Extract the [X, Y] coordinate from the center of the cell holding the provided text.  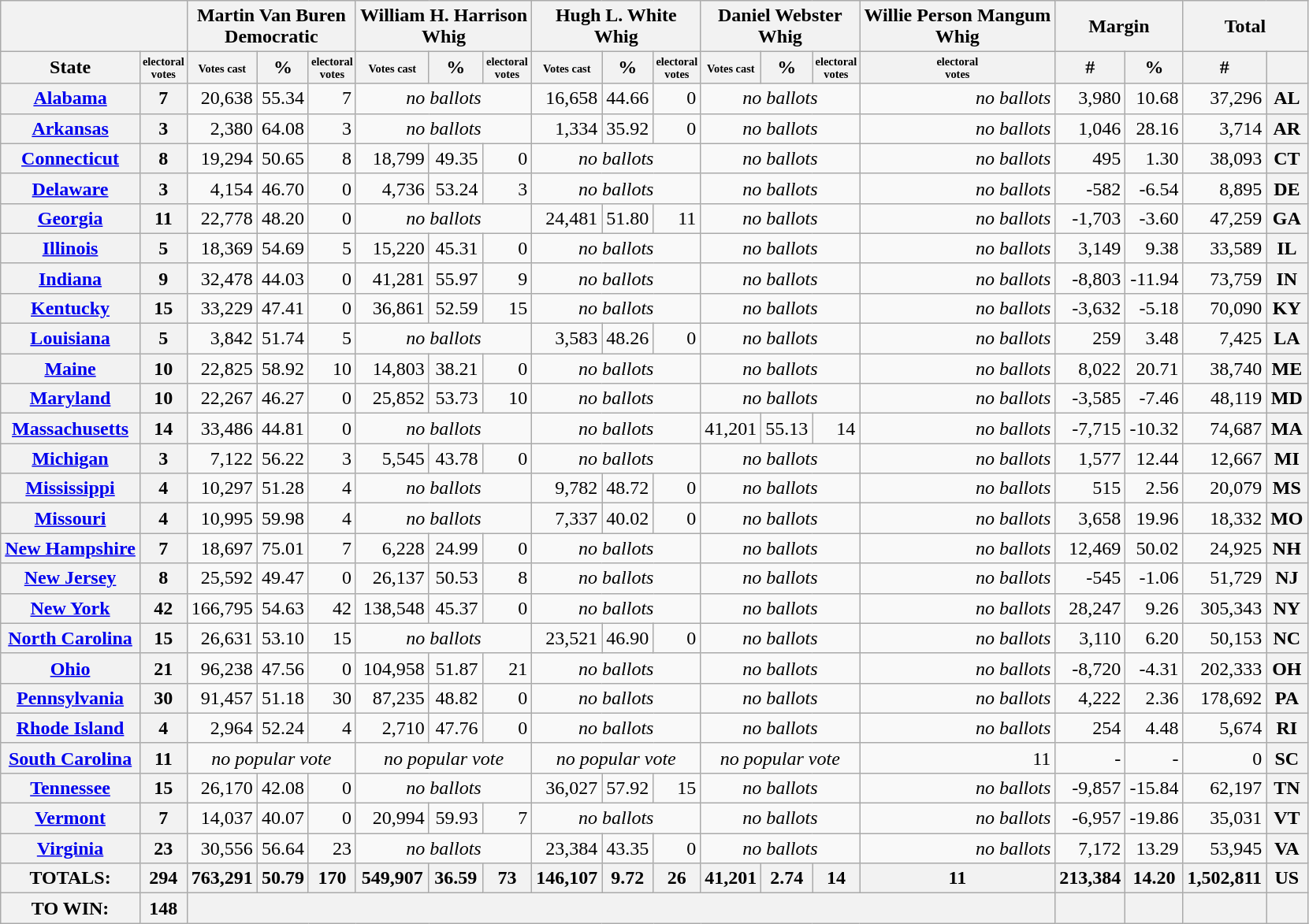
NJ [1287, 578]
MS [1287, 488]
35,031 [1225, 818]
50.65 [282, 158]
47,259 [1225, 218]
51.87 [456, 668]
104,958 [392, 668]
9.38 [1154, 248]
54.69 [282, 248]
8,895 [1225, 188]
3,842 [222, 339]
2.74 [787, 878]
ME [1287, 369]
IN [1287, 278]
Connecticut [71, 158]
18,697 [222, 548]
Tennessee [71, 788]
73 [508, 878]
14,037 [222, 818]
1,502,811 [1225, 878]
7,122 [222, 458]
Martin Van BurenDemocratic [271, 27]
-15.84 [1154, 788]
64.08 [282, 128]
Maryland [71, 399]
Virginia [71, 848]
51.74 [282, 339]
7,172 [1091, 848]
MI [1287, 458]
41,281 [392, 278]
166,795 [222, 608]
4,154 [222, 188]
MD [1287, 399]
18,332 [1225, 518]
48.72 [627, 488]
-19.86 [1154, 818]
-7,715 [1091, 429]
-11.94 [1154, 278]
VA [1287, 848]
35.92 [627, 128]
4,736 [392, 188]
Willie Person MangumWhig [958, 27]
42.08 [282, 788]
Total [1245, 27]
549,907 [392, 878]
47.76 [456, 728]
55.13 [787, 429]
59.93 [456, 818]
53.73 [456, 399]
20,079 [1225, 488]
6,228 [392, 548]
91,457 [222, 698]
45.37 [456, 608]
33,589 [1225, 248]
3,714 [1225, 128]
2,964 [222, 728]
38,740 [1225, 369]
23,521 [567, 638]
44.81 [282, 429]
26,170 [222, 788]
23,384 [567, 848]
New Jersey [71, 578]
47.41 [282, 308]
55.34 [282, 98]
-1,703 [1091, 218]
53.24 [456, 188]
138,548 [392, 608]
70,090 [1225, 308]
50.02 [1154, 548]
-7.46 [1154, 399]
51.28 [282, 488]
-3.60 [1154, 218]
William H. HarrisonWhig [443, 27]
New Hampshire [71, 548]
48.20 [282, 218]
-3,632 [1091, 308]
9.26 [1154, 608]
MO [1287, 518]
18,369 [222, 248]
7,337 [567, 518]
-545 [1091, 578]
24.99 [456, 548]
48.82 [456, 698]
202,333 [1225, 668]
59.98 [282, 518]
49.35 [456, 158]
25,852 [392, 399]
22,267 [222, 399]
25,592 [222, 578]
26,137 [392, 578]
15,220 [392, 248]
AL [1287, 98]
38,093 [1225, 158]
36,861 [392, 308]
20,994 [392, 818]
TO WIN: [71, 908]
-8,720 [1091, 668]
12.44 [1154, 458]
Daniel WebsterWhig [780, 27]
1,334 [567, 128]
51,729 [1225, 578]
-9,857 [1091, 788]
US [1287, 878]
52.59 [456, 308]
Mississippi [71, 488]
AR [1287, 128]
22,825 [222, 369]
-10.32 [1154, 429]
148 [163, 908]
2.56 [1154, 488]
Margin [1119, 27]
9,782 [567, 488]
10,995 [222, 518]
73,759 [1225, 278]
NY [1287, 608]
16,658 [567, 98]
-5.18 [1154, 308]
KY [1287, 308]
50.53 [456, 578]
14.20 [1154, 878]
51.18 [282, 698]
CT [1287, 158]
56.22 [282, 458]
TN [1287, 788]
Indiana [71, 278]
IL [1287, 248]
3,149 [1091, 248]
37,296 [1225, 98]
43.35 [627, 848]
28.16 [1154, 128]
24,925 [1225, 548]
North Carolina [71, 638]
515 [1091, 488]
10,297 [222, 488]
58.92 [282, 369]
-1.06 [1154, 578]
178,692 [1225, 698]
33,486 [222, 429]
50.79 [282, 878]
14,803 [392, 369]
Pennsylvania [71, 698]
146,107 [567, 878]
20,638 [222, 98]
Kentucky [71, 308]
Hugh L. WhiteWhig [616, 27]
8,022 [1091, 369]
VT [1287, 818]
PA [1287, 698]
South Carolina [71, 758]
36.59 [456, 878]
46.70 [282, 188]
46.90 [627, 638]
5,545 [392, 458]
213,384 [1091, 878]
26 [677, 878]
4.48 [1154, 728]
1,046 [1091, 128]
LA [1287, 339]
53,945 [1225, 848]
2,710 [392, 728]
36,027 [567, 788]
TOTALS: [71, 878]
Missouri [71, 518]
26,631 [222, 638]
49.47 [282, 578]
3,583 [567, 339]
20.71 [1154, 369]
6.20 [1154, 638]
170 [332, 878]
18,799 [392, 158]
SC [1287, 758]
305,343 [1225, 608]
51.80 [627, 218]
50,153 [1225, 638]
75.01 [282, 548]
22,778 [222, 218]
New York [71, 608]
33,229 [222, 308]
96,238 [222, 668]
10.68 [1154, 98]
19,294 [222, 158]
38.21 [456, 369]
3,658 [1091, 518]
Illinois [71, 248]
48,119 [1225, 399]
44.66 [627, 98]
GA [1287, 218]
1.30 [1154, 158]
28,247 [1091, 608]
Delaware [71, 188]
32,478 [222, 278]
3,980 [1091, 98]
NH [1287, 548]
87,235 [392, 698]
Massachusetts [71, 429]
Georgia [71, 218]
State [71, 68]
Louisiana [71, 339]
52.24 [282, 728]
1,577 [1091, 458]
2,380 [222, 128]
54.63 [282, 608]
30,556 [222, 848]
-3,585 [1091, 399]
46.27 [282, 399]
5,674 [1225, 728]
12,469 [1091, 548]
254 [1091, 728]
-4.31 [1154, 668]
62,197 [1225, 788]
43.78 [456, 458]
47.56 [282, 668]
57.92 [627, 788]
-8,803 [1091, 278]
12,667 [1225, 458]
-6.54 [1154, 188]
45.31 [456, 248]
9.72 [627, 878]
Vermont [71, 818]
-6,957 [1091, 818]
44.03 [282, 278]
3.48 [1154, 339]
763,291 [222, 878]
495 [1091, 158]
53.10 [282, 638]
74,687 [1225, 429]
NC [1287, 638]
24,481 [567, 218]
DE [1287, 188]
294 [163, 878]
40.07 [282, 818]
Rhode Island [71, 728]
7,425 [1225, 339]
MA [1287, 429]
Ohio [71, 668]
3,110 [1091, 638]
RI [1287, 728]
40.02 [627, 518]
13.29 [1154, 848]
Arkansas [71, 128]
55.97 [456, 278]
56.64 [282, 848]
4,222 [1091, 698]
Alabama [71, 98]
48.26 [627, 339]
-582 [1091, 188]
Maine [71, 369]
OH [1287, 668]
2.36 [1154, 698]
19.96 [1154, 518]
Michigan [71, 458]
259 [1091, 339]
